Pinpoint the cell where the given text exists, returning its (X, Y) midpoint coordinate. 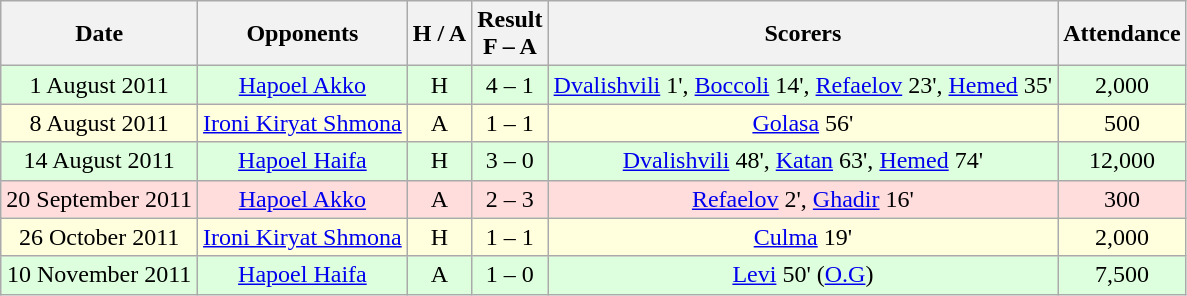
8 August 2011 (100, 123)
Attendance (1122, 34)
H / A (439, 34)
Dvalishvili 1', Boccoli 14', Refaelov 23', Hemed 35' (803, 85)
3 – 0 (510, 161)
Dvalishvili 48', Katan 63', Hemed 74' (803, 161)
Date (100, 34)
Golasa 56' (803, 123)
Scorers (803, 34)
300 (1122, 199)
1 August 2011 (100, 85)
1 – 0 (510, 275)
20 September 2011 (100, 199)
12,000 (1122, 161)
ResultF – A (510, 34)
Levi 50' (O.G) (803, 275)
Refaelov 2', Ghadir 16' (803, 199)
2 – 3 (510, 199)
500 (1122, 123)
4 – 1 (510, 85)
14 August 2011 (100, 161)
10 November 2011 (100, 275)
Culma 19' (803, 237)
26 October 2011 (100, 237)
7,500 (1122, 275)
Opponents (303, 34)
